Search for the cell housing the specified text and yield its [x, y] center coordinate. 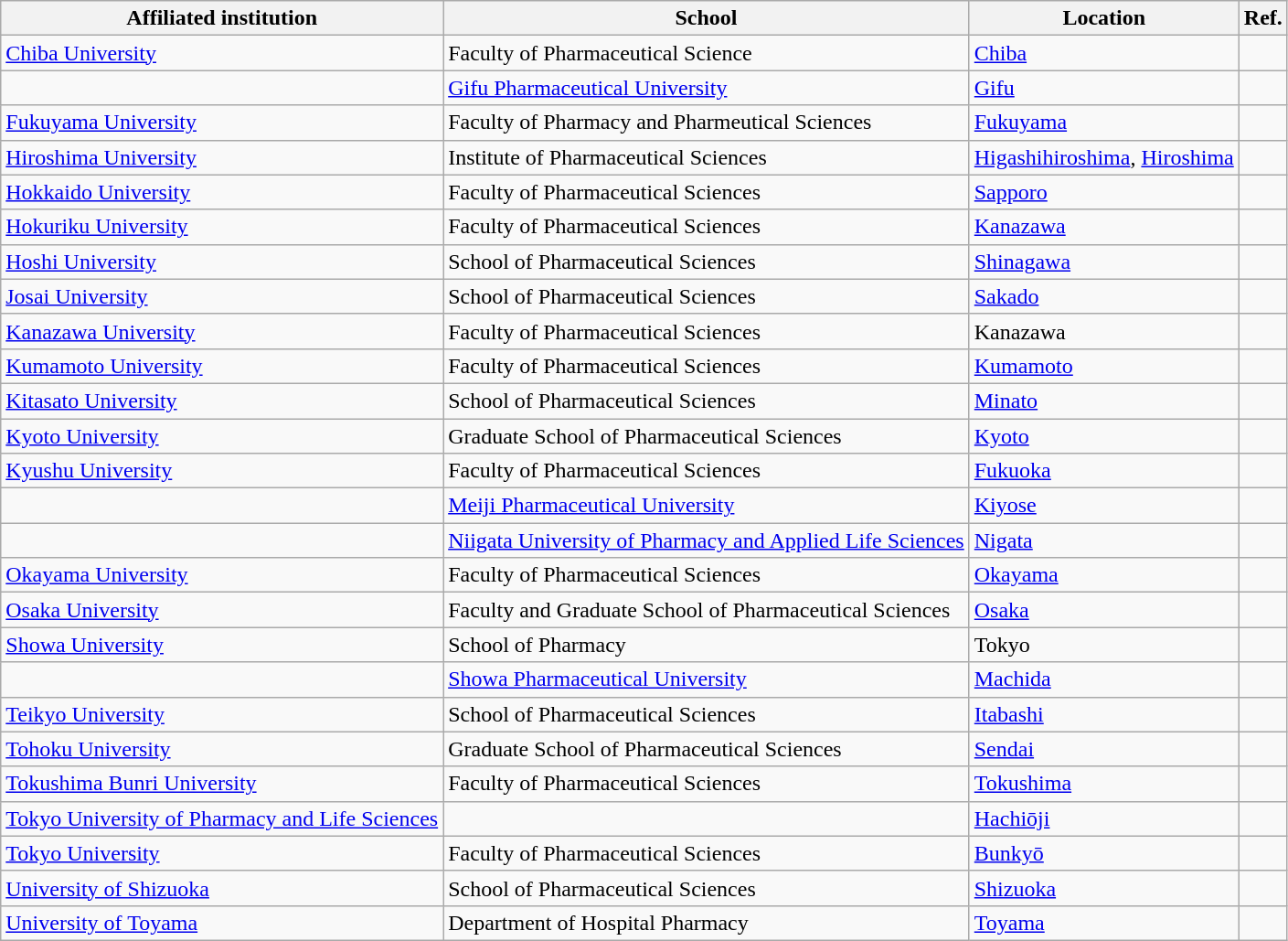
Hiroshima University [222, 157]
Bunkyō [1104, 853]
Kumamoto [1104, 366]
Tohoku University [222, 749]
University of Shizuoka [222, 888]
Hokuriku University [222, 227]
Shinagawa [1104, 262]
Itabashi [1104, 714]
Kitasato University [222, 401]
School [707, 18]
Machida [1104, 679]
Hachiōji [1104, 818]
Josai University [222, 296]
Showa Pharmaceutical University [707, 679]
Department of Hospital Pharmacy [707, 923]
Institute of Pharmaceutical Sciences [707, 157]
Shizuoka [1104, 888]
Fukuyama University [222, 123]
Niigata University of Pharmacy and Applied Life Sciences [707, 540]
Tokyo [1104, 645]
Chiba [1104, 53]
Chiba University [222, 53]
Higashihiroshima, Hiroshima [1104, 157]
Ref. [1263, 18]
Fukuyama [1104, 123]
Kyushu University [222, 471]
Sapporo [1104, 192]
Showa University [222, 645]
Tokushima [1104, 784]
Faculty of Pharmacy and Pharmeutical Sciences [707, 123]
Location [1104, 18]
Hoshi University [222, 262]
Osaka [1104, 610]
Gifu Pharmaceutical University [707, 88]
Sakado [1104, 296]
Teikyo University [222, 714]
Kyoto [1104, 436]
Tokyo University of Pharmacy and Life Sciences [222, 818]
Faculty and Graduate School of Pharmaceutical Sciences [707, 610]
Kumamoto University [222, 366]
School of Pharmacy [707, 645]
Hokkaido University [222, 192]
Minato [1104, 401]
Kanazawa University [222, 331]
Kiyose [1104, 506]
Tokyo University [222, 853]
Kyoto University [222, 436]
Okayama [1104, 575]
Sendai [1104, 749]
Meiji Pharmaceutical University [707, 506]
Osaka University [222, 610]
University of Toyama [222, 923]
Gifu [1104, 88]
Fukuoka [1104, 471]
Toyama [1104, 923]
Faculty of Pharmaceutical Science [707, 53]
Okayama University [222, 575]
Affiliated institution [222, 18]
Nigata [1104, 540]
Tokushima Bunri University [222, 784]
